Provide the [x, y] coordinate of the cell's center where the given text is located.  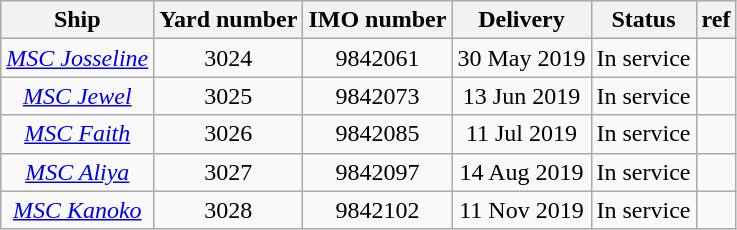
30 May 2019 [522, 58]
MSC Aliya [78, 172]
9842102 [378, 210]
3028 [228, 210]
3026 [228, 134]
Yard number [228, 20]
MSC Kanoko [78, 210]
9842061 [378, 58]
9842073 [378, 96]
3025 [228, 96]
3027 [228, 172]
11 Jul 2019 [522, 134]
9842097 [378, 172]
Ship [78, 20]
MSC Jewel [78, 96]
14 Aug 2019 [522, 172]
9842085 [378, 134]
13 Jun 2019 [522, 96]
11 Nov 2019 [522, 210]
3024 [228, 58]
MSC Josseline [78, 58]
IMO number [378, 20]
Delivery [522, 20]
Status [644, 20]
MSC Faith [78, 134]
ref [716, 20]
